Return [x, y] of the center of cell containing provided text 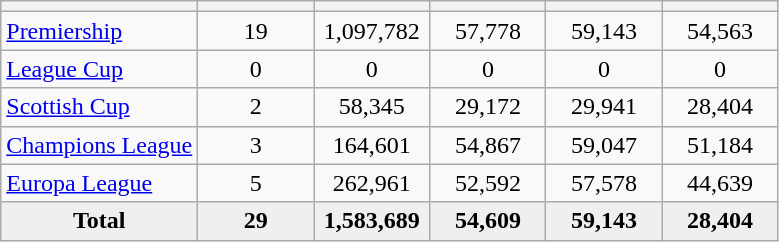
Total [100, 221]
54,563 [720, 31]
Premiership [100, 31]
3 [256, 145]
57,778 [488, 31]
Europa League [100, 183]
29,172 [488, 107]
1,097,782 [372, 31]
League Cup [100, 69]
29 [256, 221]
51,184 [720, 145]
2 [256, 107]
57,578 [604, 183]
54,867 [488, 145]
52,592 [488, 183]
54,609 [488, 221]
58,345 [372, 107]
5 [256, 183]
164,601 [372, 145]
19 [256, 31]
44,639 [720, 183]
1,583,689 [372, 221]
Champions League [100, 145]
29,941 [604, 107]
59,047 [604, 145]
262,961 [372, 183]
Scottish Cup [100, 107]
